Detect which cell encompasses the target text, then output its (x, y) center coordinate. 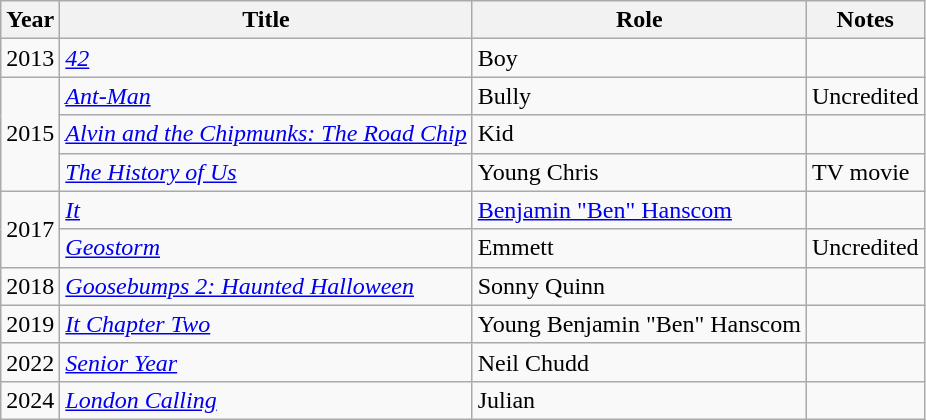
Young Chris (639, 172)
It (266, 210)
42 (266, 58)
Bully (639, 96)
Emmett (639, 248)
Geostorm (266, 248)
2022 (30, 362)
Ant-Man (266, 96)
2013 (30, 58)
Sonny Quinn (639, 286)
Title (266, 20)
Boy (639, 58)
London Calling (266, 400)
Role (639, 20)
Notes (865, 20)
2017 (30, 229)
Neil Chudd (639, 362)
Alvin and the Chipmunks: The Road Chip (266, 134)
Julian (639, 400)
Benjamin "Ben" Hanscom (639, 210)
The History of Us (266, 172)
Senior Year (266, 362)
It Chapter Two (266, 324)
Young Benjamin "Ben" Hanscom (639, 324)
2015 (30, 134)
Goosebumps 2: Haunted Halloween (266, 286)
2018 (30, 286)
2019 (30, 324)
2024 (30, 400)
Year (30, 20)
TV movie (865, 172)
Kid (639, 134)
